Extract the [X, Y] coordinate from the center of the cell holding the provided text.  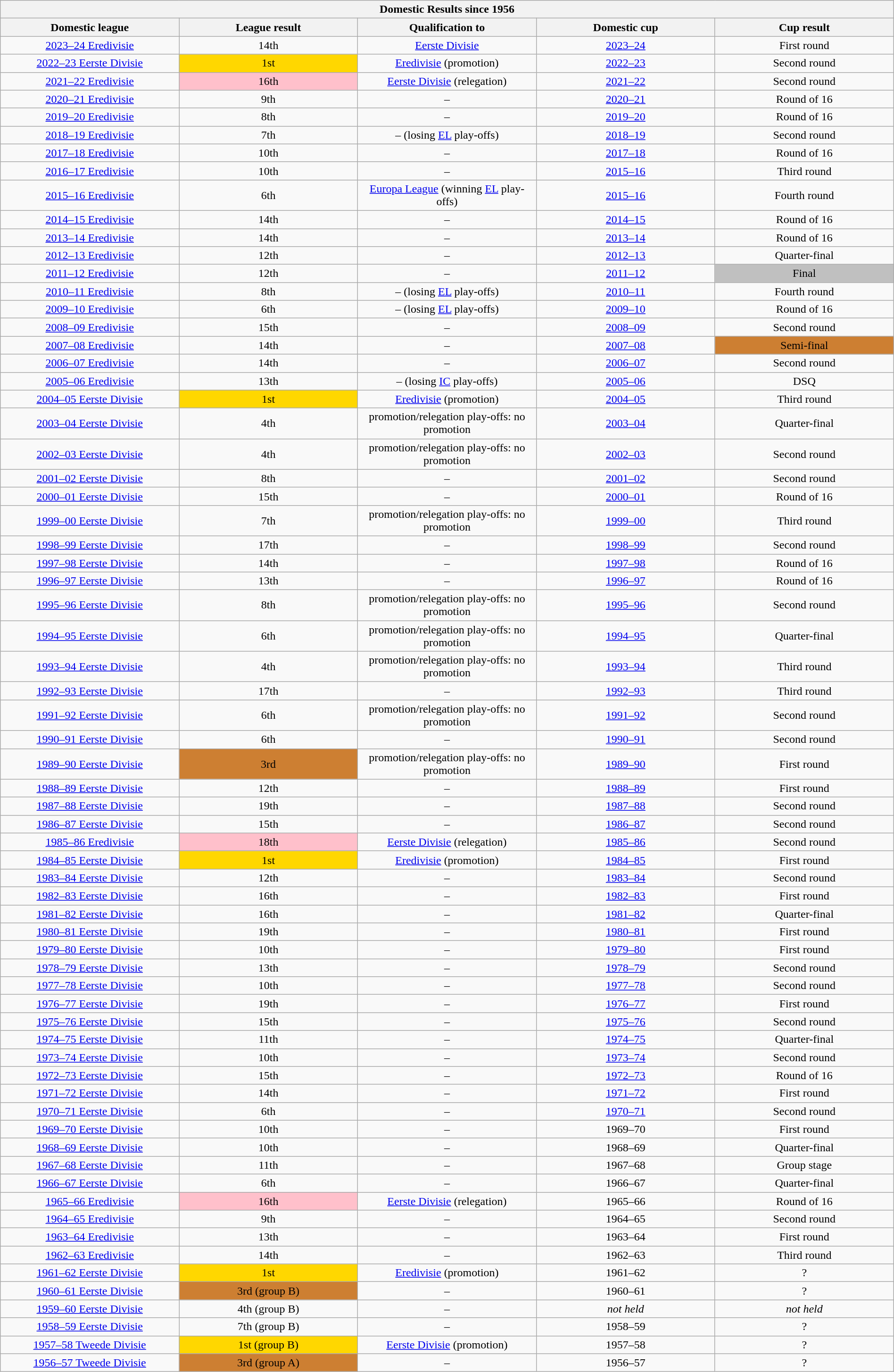
Domestic league [90, 27]
2006–07 [625, 363]
1975–76 Eerste Divisie [90, 1022]
1993–94 [625, 667]
1964–65 Eredivisie [90, 1219]
1998–99 Eerste Divisie [90, 545]
Cup result [804, 27]
1981–82 [625, 914]
2001–02 Eerste Divisie [90, 478]
1990–91 [625, 740]
Qualification to [447, 27]
1961–62 Eerste Divisie [90, 1273]
Domestic Results since 1956 [447, 9]
1988–89 [625, 788]
1995–96 Eerste Divisie [90, 606]
1973–74 Eerste Divisie [90, 1057]
1985–86 [625, 842]
1962–63 [625, 1255]
2018–19 [625, 135]
2011–12 Eredivisie [90, 274]
1994–95 [625, 636]
2005–06 [625, 381]
1986–87 Eerste Divisie [90, 824]
1985–86 Eredivisie [90, 842]
1969–70 Eerste Divisie [90, 1129]
Europa League (winning EL play-offs) [447, 195]
1984–85 Eerste Divisie [90, 860]
1988–89 Eerste Divisie [90, 788]
1966–67 Eerste Divisie [90, 1183]
1996–97 Eerste Divisie [90, 581]
1989–90 [625, 764]
1997–98 [625, 563]
1971–72 Eerste Divisie [90, 1093]
2019–20 Eredivisie [90, 117]
1974–75 Eerste Divisie [90, 1039]
1965–66 Eredivisie [90, 1201]
1974–75 [625, 1039]
2014–15 Eredivisie [90, 219]
2018–19 Eredivisie [90, 135]
2004–05 [625, 399]
1963–64 [625, 1237]
Domestic cup [625, 27]
DSQ [804, 381]
1957–58 [625, 1345]
2006–07 Eredivisie [90, 363]
7th (group B) [269, 1327]
2000–01 [625, 496]
1977–78 [625, 986]
4th (group B) [269, 1309]
1991–92 Eerste Divisie [90, 715]
1956–57 Tweede Divisie [90, 1363]
League result [269, 27]
1980–81 Eerste Divisie [90, 932]
1975–76 [625, 1022]
1973–74 [625, 1057]
Eerste Divisie (promotion) [447, 1345]
2011–12 [625, 274]
1966–67 [625, 1183]
2023–24 Eredivisie [90, 45]
1972–73 [625, 1075]
1983–84 Eerste Divisie [90, 878]
1984–85 [625, 860]
2003–04 [625, 424]
2019–20 [625, 117]
1979–80 Eerste Divisie [90, 950]
1957–58 Tweede Divisie [90, 1345]
2022–23 [625, 63]
1976–77 Eerste Divisie [90, 1004]
2001–02 [625, 478]
18th [269, 842]
1960–61 [625, 1291]
1960–61 Eerste Divisie [90, 1291]
2021–22 Eredivisie [90, 81]
1972–73 Eerste Divisie [90, 1075]
1994–95 Eerste Divisie [90, 636]
1997–98 Eerste Divisie [90, 563]
1970–71 Eerste Divisie [90, 1111]
2009–10 [625, 309]
2008–09 Eredivisie [90, 327]
2002–03 [625, 454]
3rd (group B) [269, 1291]
1992–93 Eerste Divisie [90, 691]
2014–15 [625, 219]
2017–18 Eredivisie [90, 153]
1993–94 Eerste Divisie [90, 667]
1982–83 Eerste Divisie [90, 896]
2012–13 [625, 256]
1991–92 [625, 715]
1962–63 Eredivisie [90, 1255]
Group stage [804, 1165]
1983–84 [625, 878]
1965–66 [625, 1201]
2009–10 Eredivisie [90, 309]
2010–11 Eredivisie [90, 291]
1969–70 [625, 1129]
1964–65 [625, 1219]
2020–21 Eredivisie [90, 99]
1977–78 Eerste Divisie [90, 986]
2016–17 Eredivisie [90, 171]
2010–11 [625, 291]
1968–69 Eerste Divisie [90, 1147]
1989–90 Eerste Divisie [90, 764]
2013–14 [625, 237]
1979–80 [625, 950]
2005–06 Eredivisie [90, 381]
1956–57 [625, 1363]
1968–69 [625, 1147]
2007–08 Eredivisie [90, 345]
1999–00 [625, 521]
2004–05 Eerste Divisie [90, 399]
1958–59 [625, 1327]
1971–72 [625, 1093]
1961–62 [625, 1273]
1999–00 Eerste Divisie [90, 521]
2003–04 Eerste Divisie [90, 424]
2012–13 Eredivisie [90, 256]
1976–77 [625, 1004]
2013–14 Eredivisie [90, 237]
1958–59 Eerste Divisie [90, 1327]
2021–22 [625, 81]
2020–21 [625, 99]
1987–88 Eerste Divisie [90, 806]
3rd (group A) [269, 1363]
1978–79 [625, 968]
– (losing IC play-offs) [447, 381]
1987–88 [625, 806]
Semi-final [804, 345]
2002–03 Eerste Divisie [90, 454]
1982–83 [625, 896]
1986–87 [625, 824]
2015–16 Eredivisie [90, 195]
1967–68 Eerste Divisie [90, 1165]
2017–18 [625, 153]
1992–93 [625, 691]
1978–79 Eerste Divisie [90, 968]
2023–24 [625, 45]
1996–97 [625, 581]
3rd [269, 764]
1959–60 Eerste Divisie [90, 1309]
2022–23 Eerste Divisie [90, 63]
Final [804, 274]
Eerste Divisie [447, 45]
1970–71 [625, 1111]
2000–01 Eerste Divisie [90, 496]
1990–91 Eerste Divisie [90, 740]
1963–64 Eredivisie [90, 1237]
1995–96 [625, 606]
1980–81 [625, 932]
1998–99 [625, 545]
2007–08 [625, 345]
1st (group B) [269, 1345]
1967–68 [625, 1165]
1981–82 Eerste Divisie [90, 914]
2008–09 [625, 327]
